Extract the (x, y) coordinate from the center of the cell holding the provided text.  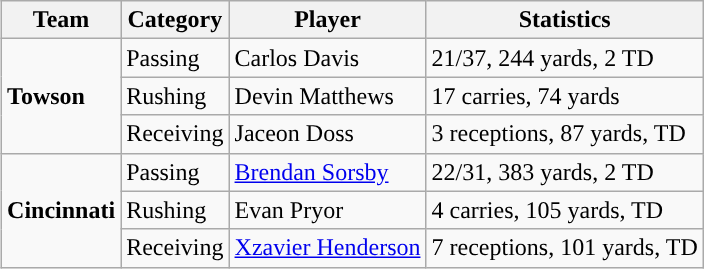
Towson (62, 96)
Devin Matthews (328, 96)
Jaceon Doss (328, 134)
Player (328, 20)
Xzavier Henderson (328, 248)
Cincinnati (62, 210)
Category (175, 20)
7 receptions, 101 yards, TD (564, 248)
Statistics (564, 20)
Evan Pryor (328, 210)
21/37, 244 yards, 2 TD (564, 58)
17 carries, 74 yards (564, 96)
22/31, 383 yards, 2 TD (564, 172)
4 carries, 105 yards, TD (564, 210)
Carlos Davis (328, 58)
Brendan Sorsby (328, 172)
3 receptions, 87 yards, TD (564, 134)
Team (62, 20)
